From the cell containing the given text, extract its center point as (x, y) coordinate. 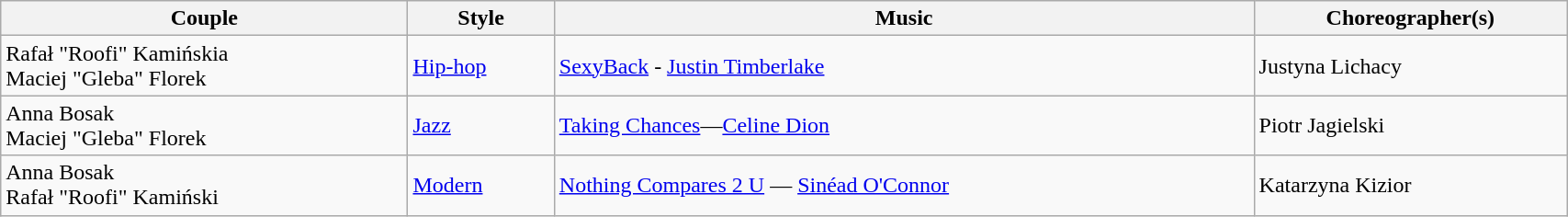
Style (481, 18)
Anna BosakRafał "Roofi" Kamiński (204, 186)
Piotr Jagielski (1411, 125)
Rafał "Roofi" KamińskiaMaciej "Gleba" Florek (204, 66)
Justyna Lichacy (1411, 66)
Taking Chances—Celine Dion (904, 125)
Katarzyna Kizior (1411, 186)
Anna BosakMaciej "Gleba" Florek (204, 125)
Jazz (481, 125)
Modern (481, 186)
Couple (204, 18)
SexyBack - Justin Timberlake (904, 66)
Hip-hop (481, 66)
Nothing Compares 2 U — Sinéad O'Connor (904, 186)
Music (904, 18)
Choreographer(s) (1411, 18)
